Output the (x, y) coordinate of the center of the cell containing the given text.  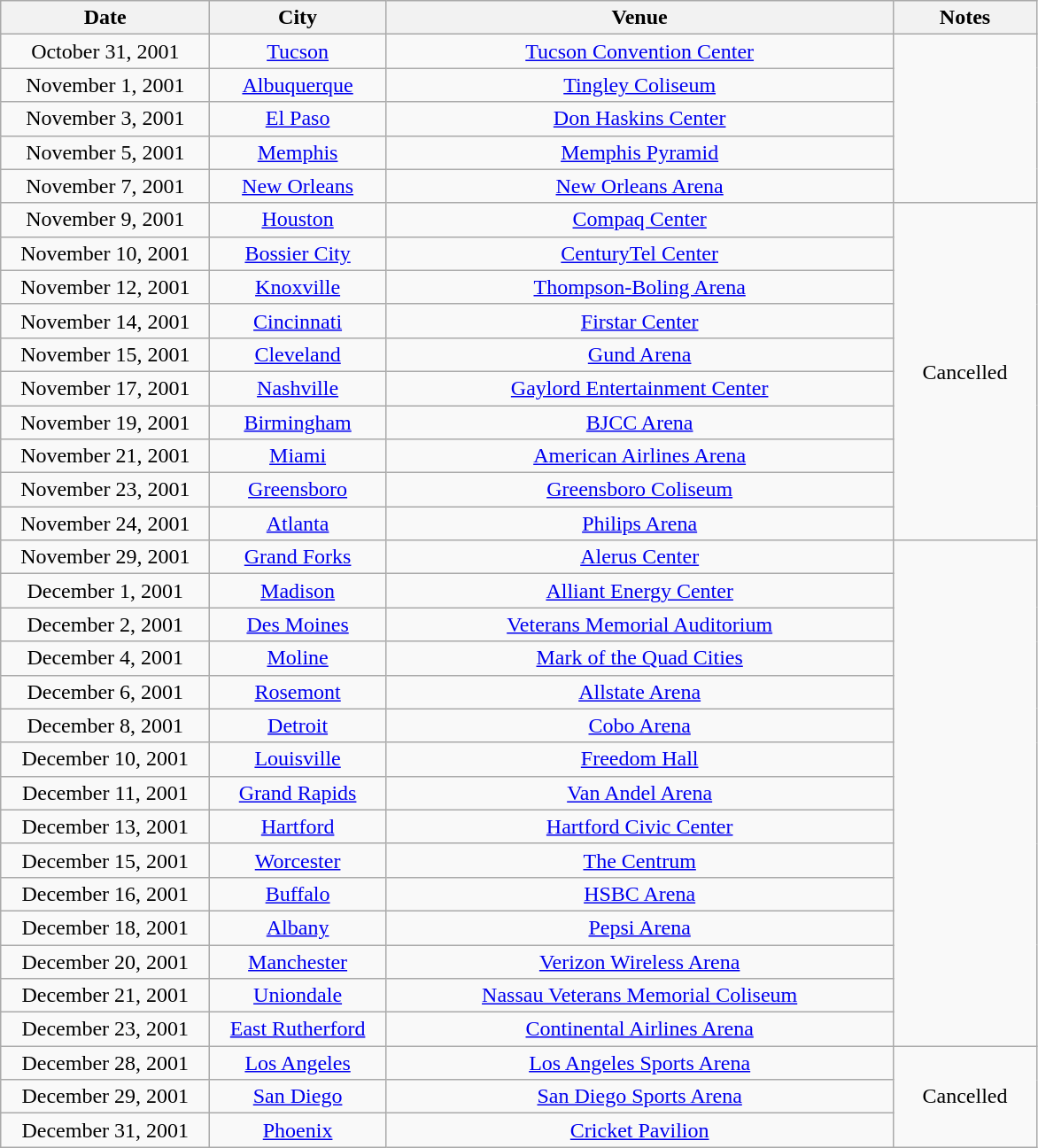
November 19, 2001 (105, 423)
November 1, 2001 (105, 85)
Moline (298, 658)
November 10, 2001 (105, 253)
December 29, 2001 (105, 1097)
Los Angeles (298, 1063)
December 20, 2001 (105, 961)
Don Haskins Center (639, 119)
Philips Arena (639, 524)
Tucson (298, 51)
Knoxville (298, 287)
Memphis Pyramid (639, 152)
BJCC Arena (639, 423)
Detroit (298, 725)
Date (105, 18)
December 13, 2001 (105, 826)
Gaylord Entertainment Center (639, 388)
New Orleans Arena (639, 186)
December 2, 2001 (105, 624)
Greensboro Coliseum (639, 490)
Venue (639, 18)
October 31, 2001 (105, 51)
November 12, 2001 (105, 287)
Nassau Veterans Memorial Coliseum (639, 996)
Hartford (298, 826)
Albany (298, 927)
Verizon Wireless Arena (639, 961)
Continental Airlines Arena (639, 1029)
Pepsi Arena (639, 927)
December 10, 2001 (105, 759)
El Paso (298, 119)
Buffalo (298, 894)
CenturyTel Center (639, 253)
November 3, 2001 (105, 119)
Madison (298, 591)
November 24, 2001 (105, 524)
Tucson Convention Center (639, 51)
HSBC Arena (639, 894)
Firstar Center (639, 321)
December 18, 2001 (105, 927)
December 4, 2001 (105, 658)
San Diego (298, 1097)
November 15, 2001 (105, 354)
Tingley Coliseum (639, 85)
November 29, 2001 (105, 557)
December 23, 2001 (105, 1029)
Alerus Center (639, 557)
Birmingham (298, 423)
December 28, 2001 (105, 1063)
Rosemont (298, 692)
Houston (298, 220)
Alliant Energy Center (639, 591)
American Airlines Arena (639, 456)
December 21, 2001 (105, 996)
December 15, 2001 (105, 860)
The Centrum (639, 860)
December 31, 2001 (105, 1130)
December 1, 2001 (105, 591)
Worcester (298, 860)
December 8, 2001 (105, 725)
Notes (965, 18)
November 23, 2001 (105, 490)
New Orleans (298, 186)
December 6, 2001 (105, 692)
San Diego Sports Arena (639, 1097)
December 11, 2001 (105, 793)
Bossier City (298, 253)
Des Moines (298, 624)
Memphis (298, 152)
Cleveland (298, 354)
Grand Rapids (298, 793)
Phoenix (298, 1130)
November 7, 2001 (105, 186)
Miami (298, 456)
Allstate Arena (639, 692)
City (298, 18)
Albuquerque (298, 85)
Manchester (298, 961)
Mark of the Quad Cities (639, 658)
Compaq Center (639, 220)
Thompson-Boling Arena (639, 287)
Los Angeles Sports Arena (639, 1063)
Gund Arena (639, 354)
Cobo Arena (639, 725)
December 16, 2001 (105, 894)
Cincinnati (298, 321)
November 21, 2001 (105, 456)
Atlanta (298, 524)
Hartford Civic Center (639, 826)
Cricket Pavilion (639, 1130)
Freedom Hall (639, 759)
Van Andel Arena (639, 793)
November 17, 2001 (105, 388)
November 14, 2001 (105, 321)
Greensboro (298, 490)
Louisville (298, 759)
East Rutherford (298, 1029)
Veterans Memorial Auditorium (639, 624)
November 9, 2001 (105, 220)
November 5, 2001 (105, 152)
Uniondale (298, 996)
Nashville (298, 388)
Grand Forks (298, 557)
